Find where the given text appears and provide that cell's center as [X, Y] coordinate. 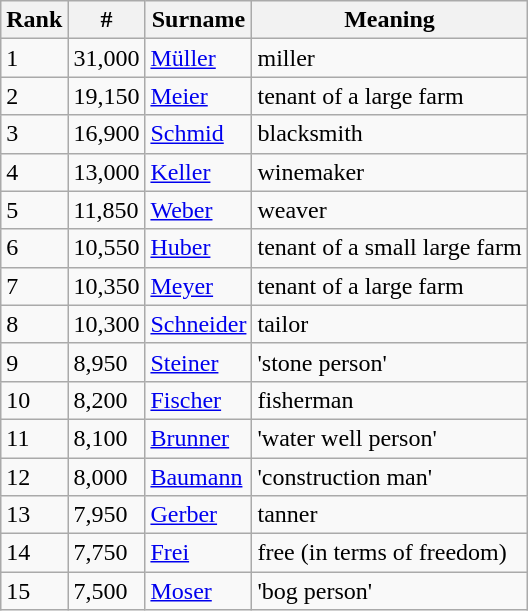
Moser [198, 591]
tenant of a small large farm [390, 248]
fisherman [390, 400]
3 [34, 134]
Müller [198, 58]
7,500 [106, 591]
8,100 [106, 438]
7,950 [106, 515]
4 [34, 172]
Keller [198, 172]
8,950 [106, 362]
14 [34, 553]
winemaker [390, 172]
19,150 [106, 96]
10,300 [106, 324]
'construction man' [390, 477]
Rank [34, 20]
Gerber [198, 515]
5 [34, 210]
Meier [198, 96]
# [106, 20]
Fischer [198, 400]
Steiner [198, 362]
10 [34, 400]
free (in terms of freedom) [390, 553]
Meaning [390, 20]
10,550 [106, 248]
Meyer [198, 286]
'stone person' [390, 362]
8,200 [106, 400]
11,850 [106, 210]
Baumann [198, 477]
'water well person' [390, 438]
blacksmith [390, 134]
weaver [390, 210]
Brunner [198, 438]
6 [34, 248]
Surname [198, 20]
2 [34, 96]
Schneider [198, 324]
13,000 [106, 172]
9 [34, 362]
miller [390, 58]
Huber [198, 248]
15 [34, 591]
8,000 [106, 477]
Weber [198, 210]
12 [34, 477]
'bog person' [390, 591]
11 [34, 438]
16,900 [106, 134]
31,000 [106, 58]
7 [34, 286]
10,350 [106, 286]
tanner [390, 515]
13 [34, 515]
Schmid [198, 134]
Frei [198, 553]
8 [34, 324]
1 [34, 58]
7,750 [106, 553]
tailor [390, 324]
